Return (x, y) of the center of cell containing provided text 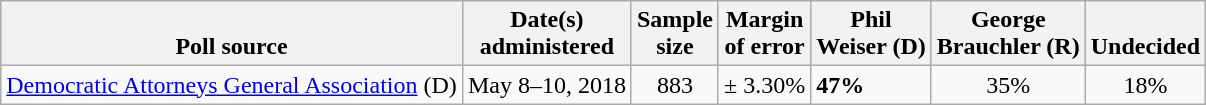
35% (1008, 85)
± 3.30% (764, 85)
Democratic Attorneys General Association (D) (232, 85)
Poll source (232, 34)
Date(s)administered (546, 34)
883 (674, 85)
Samplesize (674, 34)
Undecided (1145, 34)
Marginof error (764, 34)
PhilWeiser (D) (872, 34)
May 8–10, 2018 (546, 85)
GeorgeBrauchler (R) (1008, 34)
18% (1145, 85)
47% (872, 85)
